Search for the cell housing the specified text and yield its (X, Y) center coordinate. 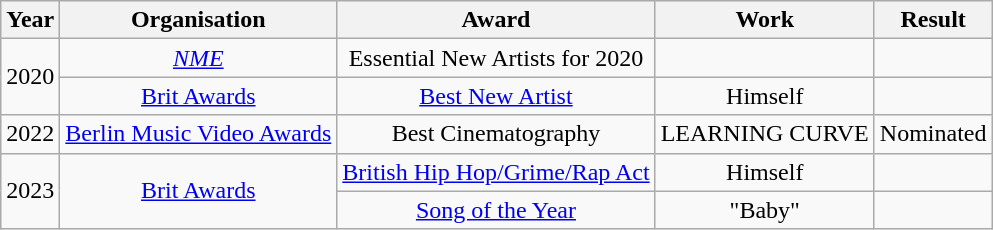
LEARNING CURVE (764, 134)
Award (496, 20)
British Hip Hop/Grime/Rap Act (496, 172)
Organisation (198, 20)
2022 (30, 134)
Berlin Music Video Awards (198, 134)
Work (764, 20)
Nominated (933, 134)
Best New Artist (496, 96)
Year (30, 20)
2023 (30, 191)
Song of the Year (496, 210)
2020 (30, 77)
"Baby" (764, 210)
Best Cinematography (496, 134)
NME (198, 58)
Result (933, 20)
Essential New Artists for 2020 (496, 58)
